Extract the [x, y] coordinate from the center of the cell holding the provided text.  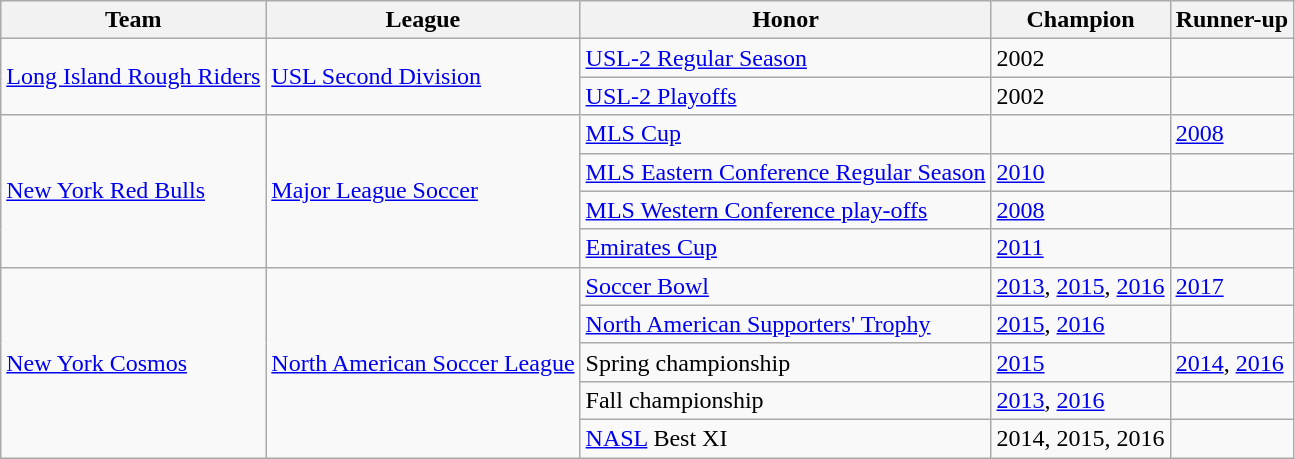
League [423, 20]
MLS Eastern Conference Regular Season [786, 172]
2013, 2015, 2016 [1080, 286]
Team [134, 20]
Runner-up [1232, 20]
Soccer Bowl [786, 286]
2010 [1080, 172]
Honor [786, 20]
2015, 2016 [1080, 324]
Major League Soccer [423, 191]
New York Red Bulls [134, 191]
North American Supporters' Trophy [786, 324]
2017 [1232, 286]
USL Second Division [423, 77]
MLS Western Conference play-offs [786, 210]
Emirates Cup [786, 248]
Champion [1080, 20]
Spring championship [786, 362]
MLS Cup [786, 134]
2014, 2015, 2016 [1080, 438]
North American Soccer League [423, 362]
Fall championship [786, 400]
New York Cosmos [134, 362]
2014, 2016 [1232, 362]
Long Island Rough Riders [134, 77]
2015 [1080, 362]
2013, 2016 [1080, 400]
2011 [1080, 248]
USL-2 Playoffs [786, 96]
NASL Best XI [786, 438]
USL-2 Regular Season [786, 58]
